Return the (X, Y) coordinate for the center point of the cell that contains the specified text.  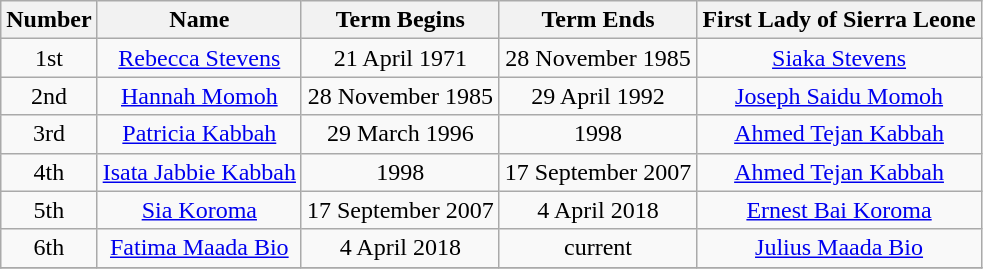
Sia Koroma (199, 210)
Term Ends (598, 20)
Ernest Bai Koroma (839, 210)
Isata Jabbie Kabbah (199, 172)
4th (49, 172)
3rd (49, 134)
Patricia Kabbah (199, 134)
First Lady of Sierra Leone (839, 20)
Joseph Saidu Momoh (839, 96)
Fatima Maada Bio (199, 248)
Julius Maada Bio (839, 248)
2nd (49, 96)
29 April 1992 (598, 96)
29 March 1996 (400, 134)
Term Begins (400, 20)
Name (199, 20)
Number (49, 20)
Siaka Stevens (839, 58)
Hannah Momoh (199, 96)
21 April 1971 (400, 58)
current (598, 248)
Rebecca Stevens (199, 58)
6th (49, 248)
5th (49, 210)
1st (49, 58)
